Find where the given text appears and provide that cell's center as (X, Y) coordinate. 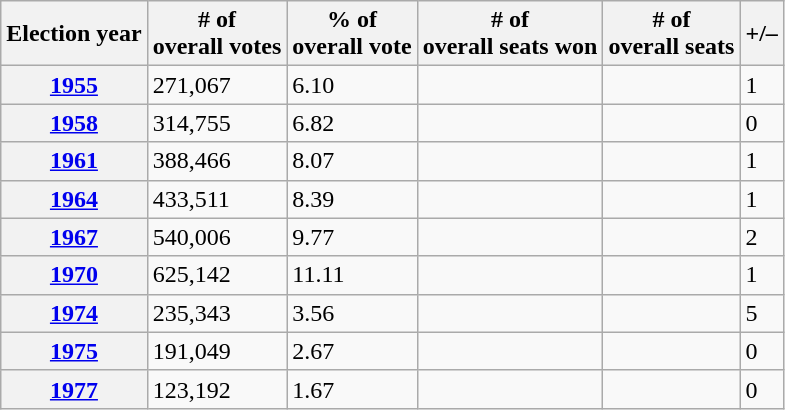
1974 (74, 313)
2 (762, 237)
8.07 (352, 161)
1958 (74, 123)
9.77 (352, 237)
1964 (74, 199)
# ofoverall seats (672, 34)
1.67 (352, 389)
1970 (74, 275)
388,466 (217, 161)
625,142 (217, 275)
2.67 (352, 351)
1975 (74, 351)
235,343 (217, 313)
Election year (74, 34)
314,755 (217, 123)
8.39 (352, 199)
3.56 (352, 313)
433,511 (217, 199)
6.10 (352, 85)
6.82 (352, 123)
# ofoverall votes (217, 34)
191,049 (217, 351)
1961 (74, 161)
123,192 (217, 389)
1955 (74, 85)
1977 (74, 389)
271,067 (217, 85)
1967 (74, 237)
540,006 (217, 237)
# ofoverall seats won (510, 34)
+/– (762, 34)
5 (762, 313)
% ofoverall vote (352, 34)
11.11 (352, 275)
